Output the [X, Y] coordinate of the center of the cell containing the given text.  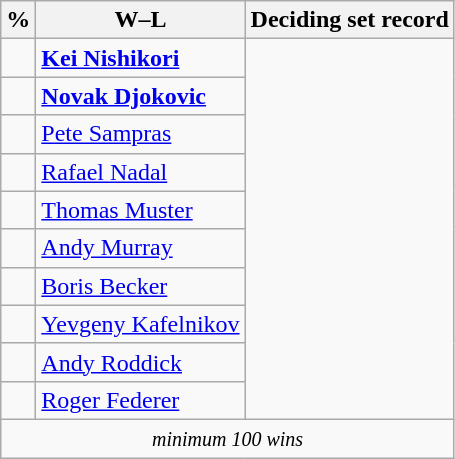
% [18, 20]
Deciding set record [350, 20]
Roger Federer [140, 400]
Boris Becker [140, 286]
W–L [140, 20]
Novak Djokovic [140, 96]
Yevgeny Kafelnikov [140, 324]
Kei Nishikori [140, 58]
minimum 100 wins [228, 438]
Andy Murray [140, 248]
Andy Roddick [140, 362]
Pete Sampras [140, 134]
Thomas Muster [140, 210]
Rafael Nadal [140, 172]
